Capture the cell that displays the provided text and extract its [X, Y] central coordinate. 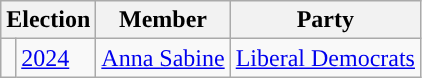
Anna Sabine [163, 58]
Party [325, 20]
Member [163, 20]
2024 [56, 58]
Liberal Democrats [325, 58]
Election [48, 20]
